For the text-containing cell, return its midpoint in (x, y) coordinate format. 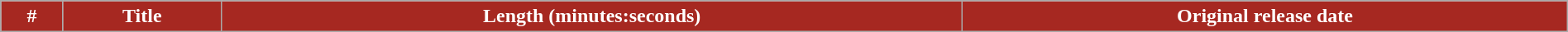
Length (minutes:seconds) (592, 16)
# (31, 16)
Title (142, 16)
Original release date (1265, 16)
